Find where the given text appears and provide that cell's center as [X, Y] coordinate. 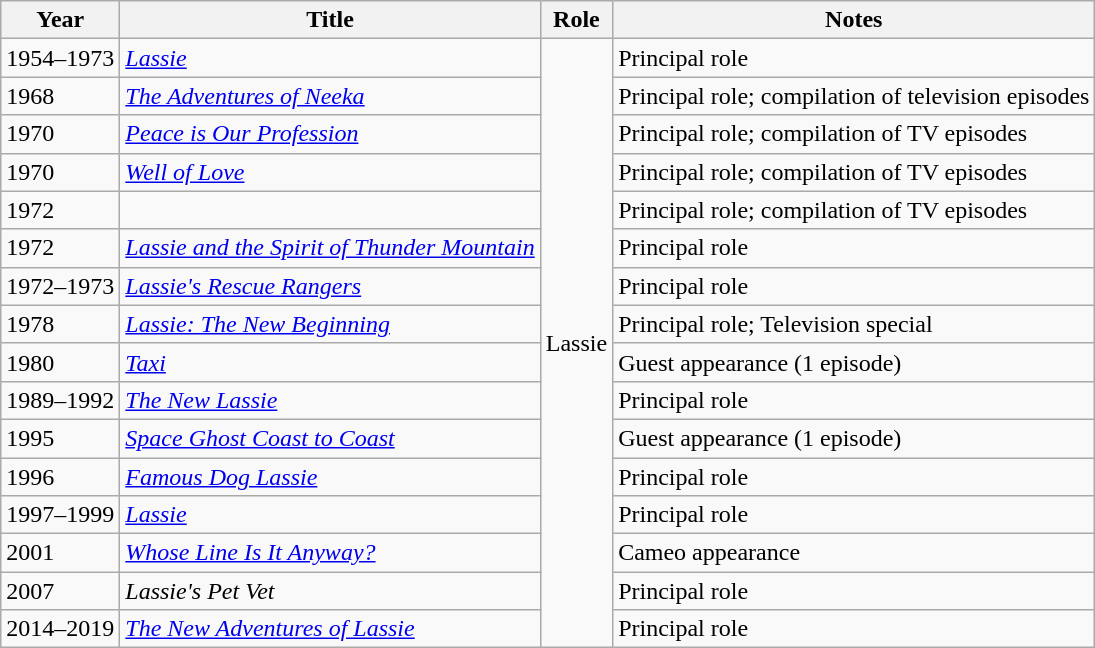
Title [330, 20]
Lassie's Rescue Rangers [330, 286]
1978 [60, 324]
1989–1992 [60, 400]
Year [60, 20]
Taxi [330, 362]
The New Lassie [330, 400]
1996 [60, 477]
1997–1999 [60, 515]
Space Ghost Coast to Coast [330, 438]
Whose Line Is It Anyway? [330, 553]
Principal role; compilation of television episodes [854, 96]
2007 [60, 591]
Famous Dog Lassie [330, 477]
Peace is Our Profession [330, 134]
The New Adventures of Lassie [330, 629]
Principal role; Television special [854, 324]
The Adventures of Neeka [330, 96]
1980 [60, 362]
Cameo appearance [854, 553]
Lassie: The New Beginning [330, 324]
2014–2019 [60, 629]
Lassie and the Spirit of Thunder Mountain [330, 248]
1972–1973 [60, 286]
Well of Love [330, 172]
Notes [854, 20]
2001 [60, 553]
1954–1973 [60, 58]
Role [576, 20]
1995 [60, 438]
1968 [60, 96]
Lassie's Pet Vet [330, 591]
